Find where the given text appears and provide that cell's center as [x, y] coordinate. 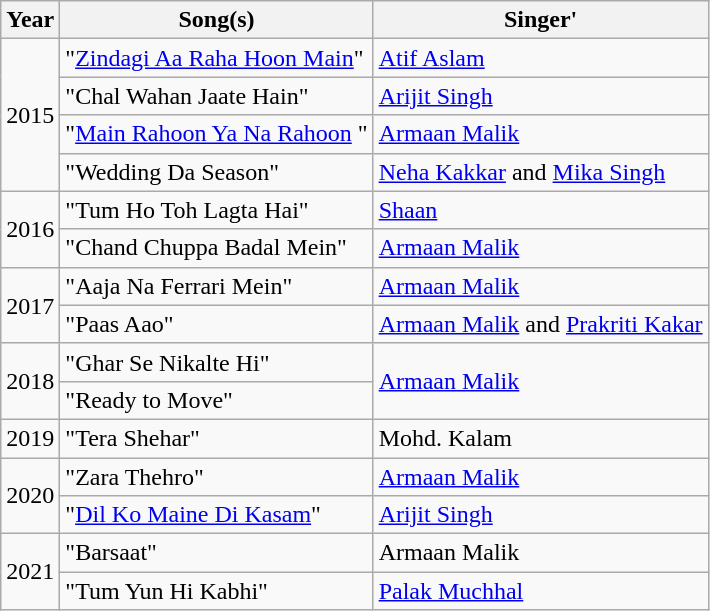
"Barsaat" [216, 553]
Singer' [540, 20]
Song(s) [216, 20]
"Tum Ho Toh Lagta Hai" [216, 210]
Shaan [540, 210]
2020 [30, 496]
"Ready to Move" [216, 400]
"Dil Ko Maine Di Kasam" [216, 515]
"Chal Wahan Jaate Hain" [216, 96]
Atif Aslam [540, 58]
2019 [30, 438]
"Tera Shehar" [216, 438]
"Main Rahoon Ya Na Rahoon " [216, 134]
Armaan Malik and Prakriti Kakar [540, 324]
2021 [30, 572]
"Chand Chuppa Badal Mein" [216, 248]
2017 [30, 305]
"Tum Yun Hi Kabhi" [216, 591]
"Zara Thehro" [216, 477]
"Ghar Se Nikalte Hi" [216, 362]
"Paas Aao" [216, 324]
"Zindagi Aa Raha Hoon Main" [216, 58]
Palak Muchhal [540, 591]
Neha Kakkar and Mika Singh [540, 172]
2018 [30, 381]
"Wedding Da Season" [216, 172]
2015 [30, 115]
Mohd. Kalam [540, 438]
2016 [30, 229]
Year [30, 20]
"Aaja Na Ferrari Mein" [216, 286]
